Pinpoint the cell where the given text exists, returning its [x, y] midpoint coordinate. 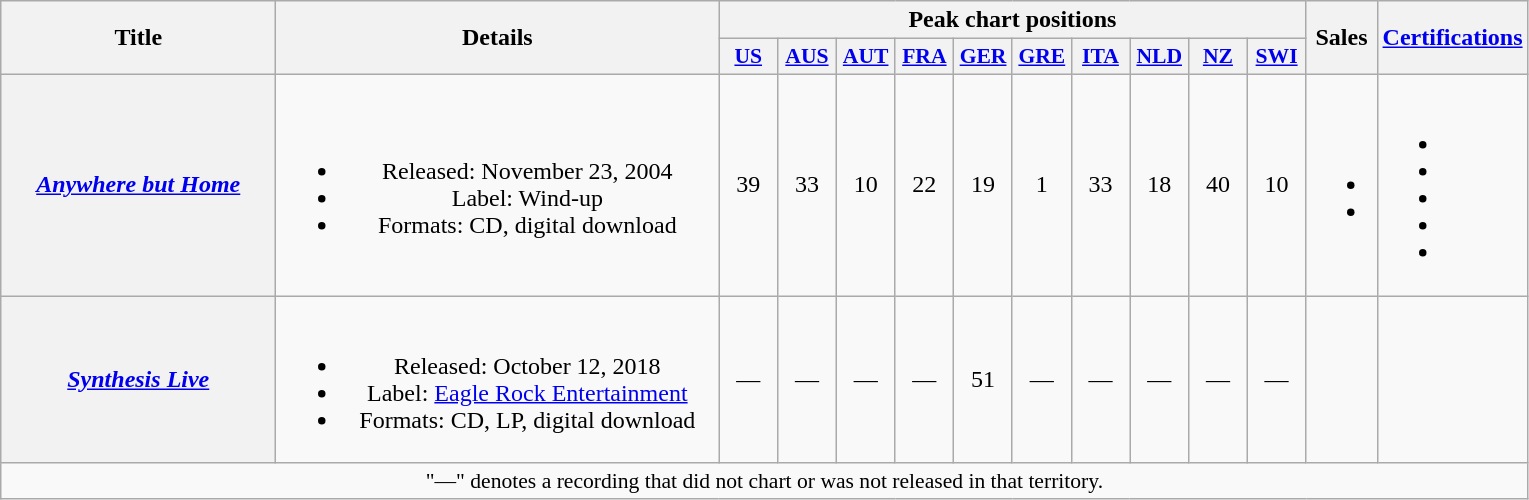
Certifications [1452, 38]
SWI [1276, 57]
Sales [1342, 38]
GRE [1042, 57]
40 [1218, 184]
Synthesis Live [138, 380]
NZ [1218, 57]
Title [138, 38]
Details [498, 38]
"—" denotes a recording that did not chart or was not released in that territory. [764, 481]
Anywhere but Home [138, 184]
22 [924, 184]
51 [984, 380]
Released: October 12, 2018Label: Eagle Rock EntertainmentFormats: CD, LP, digital download [498, 380]
AUS [808, 57]
ITA [1100, 57]
GER [984, 57]
39 [748, 184]
Released: November 23, 2004Label: Wind-upFormats: CD, digital download [498, 184]
US [748, 57]
FRA [924, 57]
NLD [1160, 57]
1 [1042, 184]
Peak chart positions [1012, 20]
18 [1160, 184]
AUT [866, 57]
19 [984, 184]
